Search for the cell housing the specified text and yield its [x, y] center coordinate. 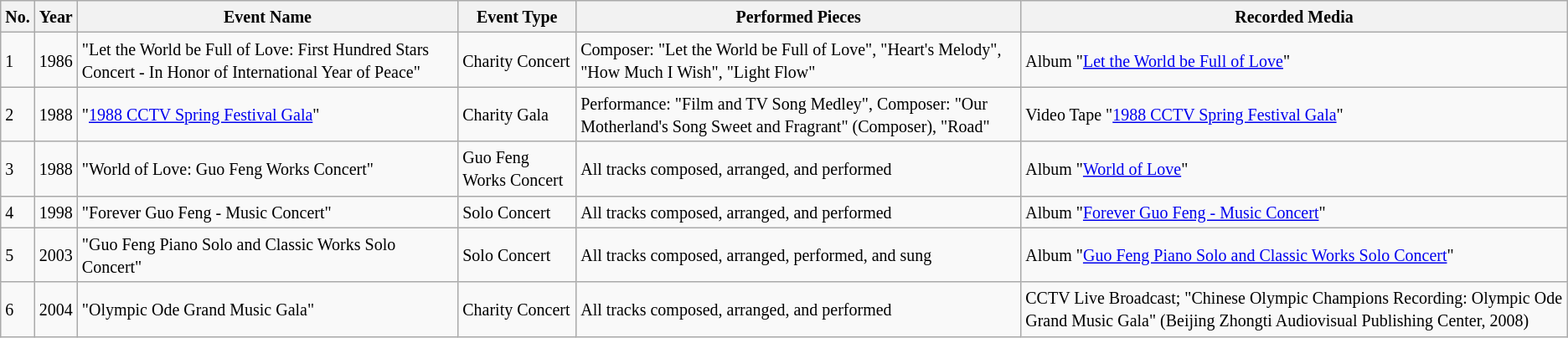
Event Name [267, 17]
Year [55, 17]
Event Type [518, 17]
1986 [55, 60]
6 [18, 310]
3 [18, 169]
"Olympic Ode Grand Music Gala" [267, 310]
"Let the World be Full of Love: First Hundred Stars Concert - In Honor of International Year of Peace" [267, 60]
Recorded Media [1295, 17]
2003 [55, 254]
No. [18, 17]
5 [18, 254]
"1988 CCTV Spring Festival Gala" [267, 114]
2 [18, 114]
Composer: "Let the World be Full of Love", "Heart's Melody", "How Much I Wish", "Light Flow" [799, 60]
4 [18, 212]
Video Tape "1988 CCTV Spring Festival Gala" [1295, 114]
"Forever Guo Feng - Music Concert" [267, 212]
Performance: "Film and TV Song Medley", Composer: "Our Motherland's Song Sweet and Fragrant" (Composer), "Road" [799, 114]
2004 [55, 310]
Album "Let the World be Full of Love" [1295, 60]
Performed Pieces [799, 17]
Charity Gala [518, 114]
1 [18, 60]
"World of Love: Guo Feng Works Concert" [267, 169]
All tracks composed, arranged, performed, and sung [799, 254]
"Guo Feng Piano Solo and Classic Works Solo Concert" [267, 254]
Album "Forever Guo Feng - Music Concert" [1295, 212]
Album "World of Love" [1295, 169]
Album "Guo Feng Piano Solo and Classic Works Solo Concert" [1295, 254]
1998 [55, 212]
CCTV Live Broadcast; "Chinese Olympic Champions Recording: Olympic Ode Grand Music Gala" (Beijing Zhongti Audiovisual Publishing Center, 2008) [1295, 310]
Guo Feng Works Concert [518, 169]
